Scan for the cell matching the given text and deliver its (X, Y) coordinate at center. 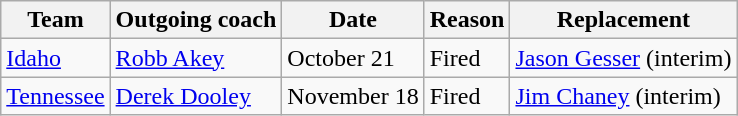
Jason Gesser (interim) (624, 58)
October 21 (353, 58)
Derek Dooley (196, 96)
Robb Akey (196, 58)
Date (353, 20)
Reason (467, 20)
Tennessee (56, 96)
November 18 (353, 96)
Replacement (624, 20)
Idaho (56, 58)
Outgoing coach (196, 20)
Team (56, 20)
Jim Chaney (interim) (624, 96)
